Search for the cell housing the specified text and yield its [x, y] center coordinate. 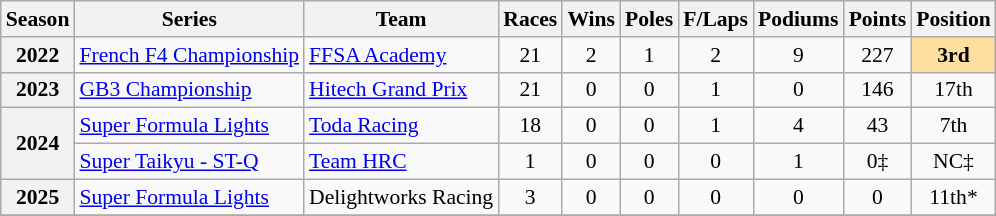
18 [530, 126]
Poles [649, 19]
Season [38, 19]
0‡ [878, 162]
Wins [591, 19]
146 [878, 90]
9 [798, 55]
3rd [953, 55]
4 [798, 126]
Super Taikyu - ST-Q [189, 162]
French F4 Championship [189, 55]
Podiums [798, 19]
2022 [38, 55]
FFSA Academy [401, 55]
Toda Racing [401, 126]
227 [878, 55]
2025 [38, 197]
2023 [38, 90]
3 [530, 197]
GB3 Championship [189, 90]
11th* [953, 197]
F/Laps [716, 19]
Delightworks Racing [401, 197]
Hitech Grand Prix [401, 90]
Points [878, 19]
2024 [38, 144]
7th [953, 126]
Team HRC [401, 162]
NC‡ [953, 162]
43 [878, 126]
17th [953, 90]
Series [189, 19]
Position [953, 19]
Team [401, 19]
Races [530, 19]
